For the text-containing cell, return its midpoint in (X, Y) coordinate format. 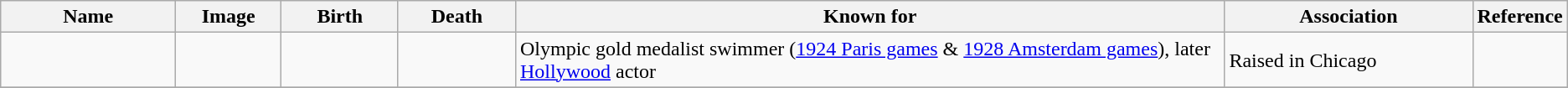
Reference (1519, 17)
Name (89, 17)
Olympic gold medalist swimmer (1924 Paris games & 1928 Amsterdam games), later Hollywood actor (869, 60)
Association (1349, 17)
Death (456, 17)
Birth (340, 17)
Raised in Chicago (1349, 60)
Image (229, 17)
Known for (869, 17)
